Detect which cell encompasses the target text, then output its [X, Y] center coordinate. 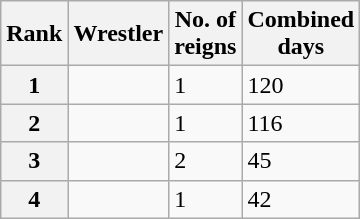
No. ofreigns [206, 34]
120 [301, 85]
Combineddays [301, 34]
116 [301, 123]
4 [34, 199]
42 [301, 199]
Rank [34, 34]
45 [301, 161]
3 [34, 161]
Wrestler [118, 34]
